Return [x, y] of the center of cell containing provided text 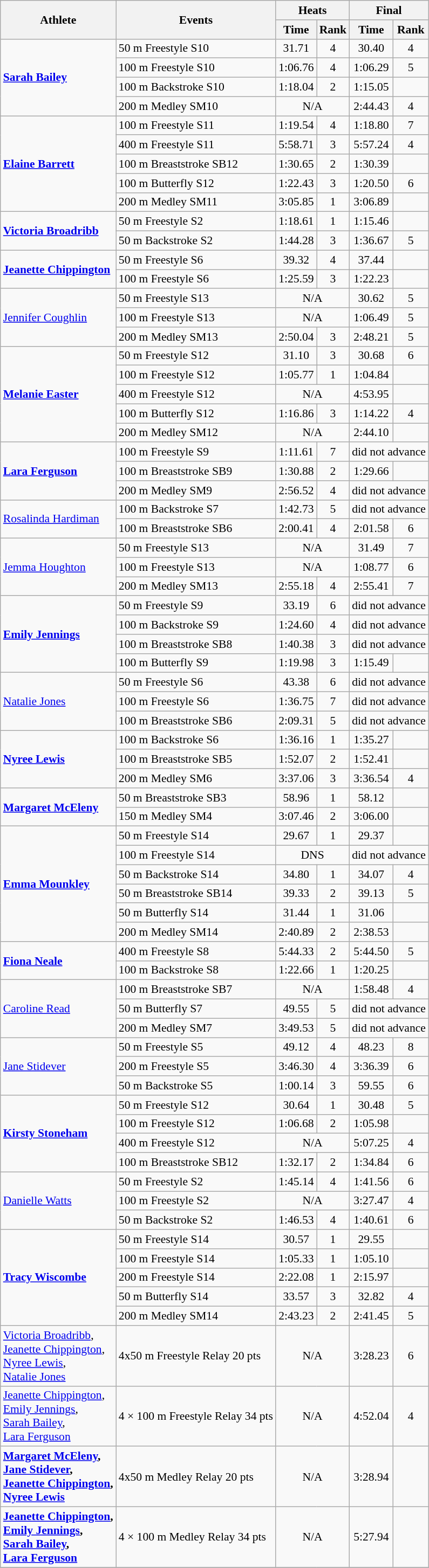
3:49.53 [296, 1028]
29.37 [371, 836]
Jennifer Coughlin [58, 318]
Jane Stidever [58, 1066]
4:52.04 [371, 1416]
1:15.05 [371, 87]
2:43.23 [296, 1316]
5:44.33 [296, 951]
1:05.77 [296, 375]
1:40.38 [296, 644]
100 m Backstroke S6 [196, 740]
30.57 [296, 1239]
1:32.17 [296, 1163]
1:18.61 [296, 222]
4:53.95 [371, 395]
30.40 [371, 49]
1:16.86 [296, 413]
2:40.89 [296, 932]
1:04.84 [371, 375]
Margaret McEleny [58, 807]
1:18.80 [371, 126]
5:07.25 [371, 1143]
Melanie Easter [58, 394]
2:15.97 [371, 1277]
3:27.47 [371, 1201]
1:36.75 [296, 702]
3:06.89 [371, 202]
30.48 [371, 1105]
3:46.30 [296, 1067]
3:28.23 [371, 1356]
Kirsty Stoneham [58, 1134]
3:07.46 [296, 817]
50 m Freestyle S10 [196, 49]
Events [196, 19]
50 m Breaststroke SB14 [196, 894]
Heats [312, 10]
5:44.50 [371, 951]
Jeanette Chippington [58, 270]
58.12 [371, 798]
Lara Ferguson [58, 471]
1:30.88 [296, 471]
8 [411, 1047]
58.96 [296, 798]
1:15.49 [371, 663]
1:05.10 [371, 1259]
100 m Freestyle S11 [196, 126]
100 m Breaststroke SB9 [196, 471]
5:58.71 [296, 145]
30.64 [296, 1105]
31.06 [371, 913]
200 m Freestyle S5 [196, 1067]
1:05.98 [371, 1124]
1:29.66 [371, 471]
1:08.77 [371, 567]
30.62 [371, 299]
Tracy Wiscombe [58, 1277]
29.55 [371, 1239]
200 m Medley SM7 [196, 1028]
29.67 [296, 836]
Fiona Neale [58, 961]
1:11.61 [296, 452]
100 m Freestyle S9 [196, 452]
1:41.56 [371, 1182]
2:09.31 [296, 721]
Athlete [58, 19]
1:19.98 [296, 663]
37.44 [371, 260]
1:05.33 [296, 1259]
50 m Backstroke S14 [196, 874]
30.68 [371, 356]
48.23 [371, 1047]
100 m Breaststroke SB7 [196, 990]
Victoria Broadribb,Jeanette Chippington,Nyree Lewis,Natalie Jones [58, 1356]
100 m Backstroke S9 [196, 625]
1:40.61 [371, 1220]
2:48.21 [371, 337]
1:06.29 [371, 68]
100 m Breaststroke SB8 [196, 644]
49.55 [296, 1009]
200 m Medley SM12 [196, 433]
33.19 [296, 606]
3:36.39 [371, 1067]
1:24.60 [296, 625]
2:50.04 [296, 337]
Natalie Jones [58, 702]
3:05.85 [296, 202]
1:22.43 [296, 183]
2:22.08 [296, 1277]
2:38.53 [371, 932]
1:36.67 [371, 241]
34.80 [296, 874]
31.71 [296, 49]
4x50 m Medley Relay 20 pts [196, 1477]
Emma Mounkley [58, 884]
43.38 [296, 682]
1:22.66 [296, 970]
3:28.94 [371, 1477]
Danielle Watts [58, 1201]
1:46.53 [296, 1220]
1:20.25 [371, 970]
4 × 100 m Freestyle Relay 34 pts [196, 1416]
31.44 [296, 913]
1:42.73 [296, 509]
3:06.00 [371, 817]
2:41.45 [371, 1316]
5:27.94 [371, 1537]
100 m Backstroke S8 [196, 970]
50 m Freestyle S5 [196, 1047]
1:18.04 [296, 87]
50 m Breaststroke SB3 [196, 798]
50 m Freestyle S9 [196, 606]
31.10 [296, 356]
1:14.22 [371, 413]
200 m Medley SM9 [196, 491]
Sarah Bailey [58, 77]
1:06.76 [296, 68]
5:57.24 [371, 145]
200 m Freestyle S14 [196, 1277]
1:30.39 [371, 164]
200 m Medley SM10 [196, 106]
33.57 [296, 1297]
2:56.52 [296, 491]
39.33 [296, 894]
2:01.58 [371, 529]
4 × 100 m Medley Relay 34 pts [196, 1537]
2:55.18 [296, 586]
2:00.41 [296, 529]
400 m Freestyle S11 [196, 145]
100 m Backstroke S7 [196, 509]
1:35.27 [371, 740]
32.82 [371, 1297]
Margaret McEleny,Jane Stidever,Jeanette Chippington,Nyree Lewis [58, 1477]
49.12 [296, 1047]
100 m Breaststroke SB5 [196, 759]
39.13 [371, 894]
100 m Butterfly S9 [196, 663]
1:52.07 [296, 759]
Nyree Lewis [58, 759]
1:22.23 [371, 279]
150 m Medley SM4 [196, 817]
1:44.28 [296, 241]
1:45.14 [296, 1182]
2:44.10 [371, 433]
1:00.14 [296, 1086]
Rosalinda Hardiman [58, 519]
2:44.43 [371, 106]
1:36.16 [296, 740]
Elaine Barrett [58, 164]
59.55 [371, 1086]
Victoria Broadribb [58, 231]
50 m Backstroke S5 [196, 1086]
Caroline Read [58, 1009]
Final [389, 10]
2:55.41 [371, 586]
1:15.46 [371, 222]
100 m Backstroke S10 [196, 87]
1:06.49 [371, 317]
Jemma Houghton [58, 567]
34.07 [371, 874]
1:25.59 [296, 279]
200 m Medley SM11 [196, 202]
1:52.41 [371, 759]
31.49 [371, 548]
1:34.84 [371, 1163]
3:37.06 [296, 778]
3:36.54 [371, 778]
1:30.65 [296, 164]
1:58.48 [371, 990]
50 m Butterfly S7 [196, 1009]
Emily Jennings [58, 634]
100 m Freestyle S2 [196, 1201]
200 m Medley SM6 [196, 778]
DNS [312, 855]
39.32 [296, 260]
1:06.68 [296, 1124]
100 m Freestyle S10 [196, 68]
1:19.54 [296, 126]
1:20.50 [371, 183]
4x50 m Freestyle Relay 20 pts [196, 1356]
400 m Freestyle S8 [196, 951]
